Determine the (x, y) coordinate at the center of the cell enclosing the given text.  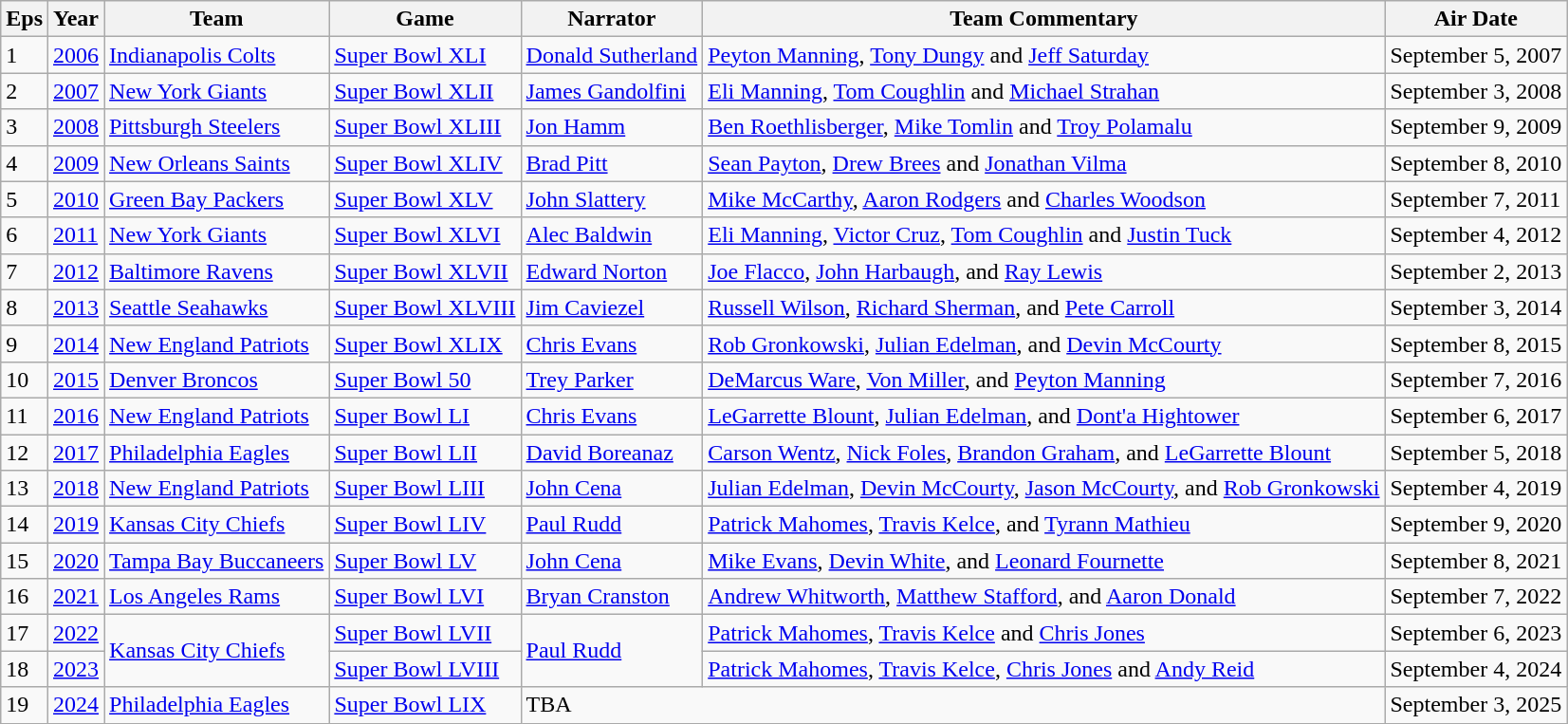
September 7, 2011 (1476, 199)
Eps (25, 19)
John Slattery (612, 199)
15 (25, 561)
September 8, 2015 (1476, 343)
Seattle Seahawks (216, 307)
September 2, 2013 (1476, 271)
14 (25, 525)
Super Bowl XLIII (425, 127)
Super Bowl XLIX (425, 343)
Donald Sutherland (612, 55)
12 (25, 453)
Mike McCarthy, Aaron Rodgers and Charles Woodson (1043, 199)
Super Bowl LIII (425, 489)
6 (25, 235)
2021 (76, 597)
2015 (76, 380)
4 (25, 163)
September 9, 2009 (1476, 127)
September 8, 2010 (1476, 163)
2007 (76, 91)
Julian Edelman, Devin McCourty, Jason McCourty, and Rob Gronkowski (1043, 489)
Super Bowl XLIV (425, 163)
Super Bowl XLVII (425, 271)
Air Date (1476, 19)
September 3, 2025 (1476, 705)
September 9, 2020 (1476, 525)
Patrick Mahomes, Travis Kelce, Chris Jones and Andy Reid (1043, 669)
2023 (76, 669)
Alec Baldwin (612, 235)
2013 (76, 307)
September 3, 2008 (1476, 91)
Super Bowl LIX (425, 705)
September 4, 2019 (1476, 489)
David Boreanaz (612, 453)
Denver Broncos (216, 380)
16 (25, 597)
7 (25, 271)
September 3, 2014 (1476, 307)
DeMarcus Ware, Von Miller, and Peyton Manning (1043, 380)
Rob Gronkowski, Julian Edelman, and Devin McCourty (1043, 343)
Pittsburgh Steelers (216, 127)
September 5, 2007 (1476, 55)
TBA (952, 705)
5 (25, 199)
Los Angeles Rams (216, 597)
September 7, 2022 (1476, 597)
2009 (76, 163)
2011 (76, 235)
Tampa Bay Buccaneers (216, 561)
Green Bay Packers (216, 199)
2018 (76, 489)
Game (425, 19)
3 (25, 127)
Super Bowl LIV (425, 525)
Super Bowl LVII (425, 633)
Baltimore Ravens (216, 271)
Patrick Mahomes, Travis Kelce, and Tyrann Mathieu (1043, 525)
1 (25, 55)
Super Bowl 50 (425, 380)
Eli Manning, Victor Cruz, Tom Coughlin and Justin Tuck (1043, 235)
19 (25, 705)
Super Bowl LVIII (425, 669)
2016 (76, 416)
Ben Roethlisberger, Mike Tomlin and Troy Polamalu (1043, 127)
Super Bowl XLI (425, 55)
Peyton Manning, Tony Dungy and Jeff Saturday (1043, 55)
Super Bowl LVI (425, 597)
2022 (76, 633)
September 7, 2016 (1476, 380)
September 4, 2012 (1476, 235)
Team (216, 19)
Super Bowl LI (425, 416)
8 (25, 307)
Indianapolis Colts (216, 55)
2019 (76, 525)
Carson Wentz, Nick Foles, Brandon Graham, and LeGarrette Blount (1043, 453)
Russell Wilson, Richard Sherman, and Pete Carroll (1043, 307)
Team Commentary (1043, 19)
Trey Parker (612, 380)
9 (25, 343)
Joe Flacco, John Harbaugh, and Ray Lewis (1043, 271)
LeGarrette Blount, Julian Edelman, and Dont'a Hightower (1043, 416)
September 6, 2023 (1476, 633)
2024 (76, 705)
September 6, 2017 (1476, 416)
Sean Payton, Drew Brees and Jonathan Vilma (1043, 163)
Patrick Mahomes, Travis Kelce and Chris Jones (1043, 633)
Mike Evans, Devin White, and Leonard Fournette (1043, 561)
September 4, 2024 (1476, 669)
2008 (76, 127)
Super Bowl LII (425, 453)
Narrator (612, 19)
Year (76, 19)
New Orleans Saints (216, 163)
11 (25, 416)
September 5, 2018 (1476, 453)
Jim Caviezel (612, 307)
Super Bowl XLVI (425, 235)
2020 (76, 561)
September 8, 2021 (1476, 561)
10 (25, 380)
2006 (76, 55)
2 (25, 91)
Super Bowl XLV (425, 199)
17 (25, 633)
Bryan Cranston (612, 597)
2010 (76, 199)
13 (25, 489)
Edward Norton (612, 271)
Jon Hamm (612, 127)
2014 (76, 343)
2017 (76, 453)
2012 (76, 271)
Brad Pitt (612, 163)
Super Bowl LV (425, 561)
Super Bowl XLVIII (425, 307)
Super Bowl XLII (425, 91)
18 (25, 669)
Eli Manning, Tom Coughlin and Michael Strahan (1043, 91)
Andrew Whitworth, Matthew Stafford, and Aaron Donald (1043, 597)
James Gandolfini (612, 91)
